Return [x, y] of the center of cell containing provided text 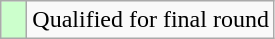
Qualified for final round [151, 20]
